For the text-containing cell, return its midpoint in (X, Y) coordinate format. 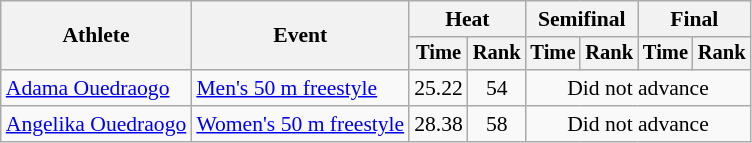
Adama Ouedraogo (96, 88)
Semifinal (582, 19)
Athlete (96, 36)
Event (300, 36)
Women's 50 m freestyle (300, 124)
Angelika Ouedraogo (96, 124)
28.38 (438, 124)
25.22 (438, 88)
Men's 50 m freestyle (300, 88)
Heat (467, 19)
54 (497, 88)
58 (497, 124)
Final (694, 19)
